Return the [x, y] coordinate for the center point of the cell that contains the specified text.  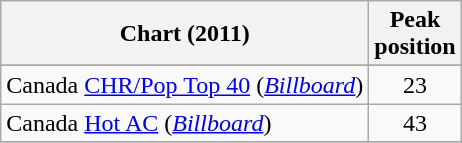
Canada Hot AC (Billboard) [185, 123]
Peakposition [415, 34]
43 [415, 123]
23 [415, 85]
Canada CHR/Pop Top 40 (Billboard) [185, 85]
Chart (2011) [185, 34]
